For the text-containing cell, return its midpoint in [X, Y] coordinate format. 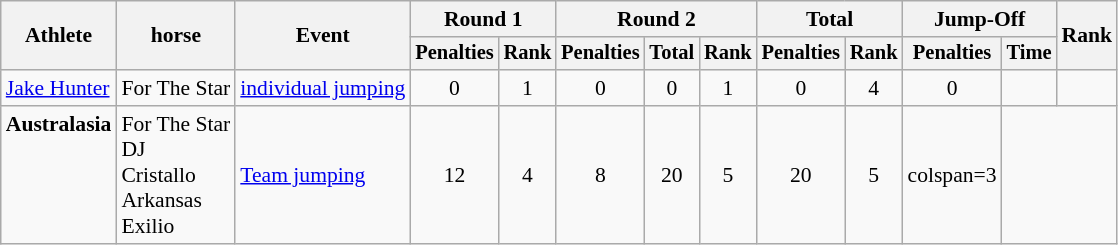
Jake Hunter [59, 88]
Event [322, 36]
Team jumping [322, 175]
For The Star [176, 88]
Jump-Off [980, 19]
For The StarDJCristalloArkansasExilio [176, 175]
Round 1 [483, 19]
Time [1030, 54]
Australasia [59, 175]
individual jumping [322, 88]
colspan=3 [952, 175]
Round 2 [656, 19]
horse [176, 36]
Athlete [59, 36]
8 [600, 175]
12 [454, 175]
